Capture the cell that displays the provided text and extract its [X, Y] central coordinate. 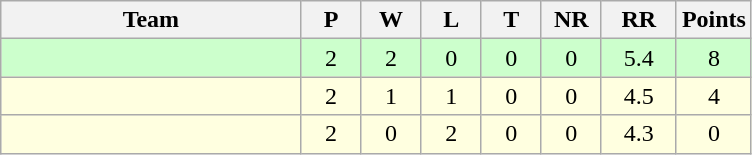
8 [714, 58]
NR [571, 20]
T [511, 20]
W [391, 20]
Points [714, 20]
L [451, 20]
4.5 [638, 96]
5.4 [638, 58]
RR [638, 20]
Team [151, 20]
P [331, 20]
4 [714, 96]
4.3 [638, 134]
